Return (X, Y) of the center of cell containing provided text 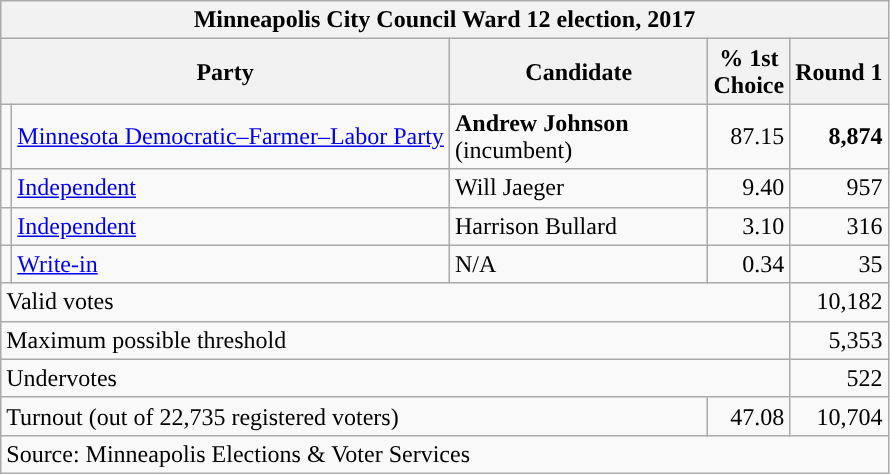
Maximum possible threshold (396, 340)
522 (839, 378)
10,704 (839, 416)
Turnout (out of 22,735 registered voters) (354, 416)
Harrison Bullard (578, 226)
Round 1 (839, 72)
35 (839, 264)
% 1stChoice (749, 72)
3.10 (749, 226)
Minneapolis City Council Ward 12 election, 2017 (444, 20)
87.15 (749, 136)
Minnesota Democratic–Farmer–Labor Party (231, 136)
N/A (578, 264)
9.40 (749, 188)
Source: Minneapolis Elections & Voter Services (444, 454)
Undervotes (396, 378)
Andrew Johnson (incumbent) (578, 136)
Party (226, 72)
0.34 (749, 264)
Will Jaeger (578, 188)
316 (839, 226)
Write-in (231, 264)
47.08 (749, 416)
8,874 (839, 136)
Candidate (578, 72)
Valid votes (396, 302)
5,353 (839, 340)
957 (839, 188)
10,182 (839, 302)
